Extract the (X, Y) coordinate from the center of the cell holding the provided text.  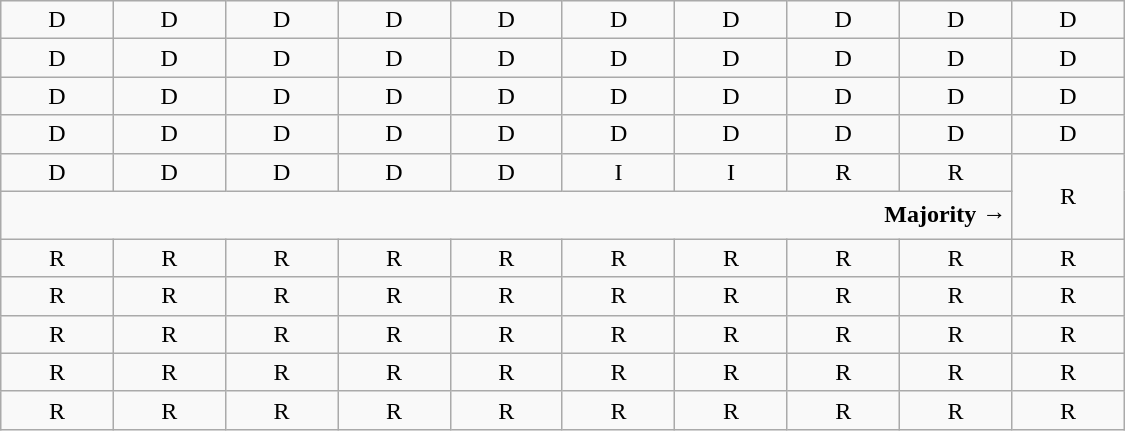
Majority → (506, 215)
